Output the (X, Y) coordinate of the center of the cell containing the given text.  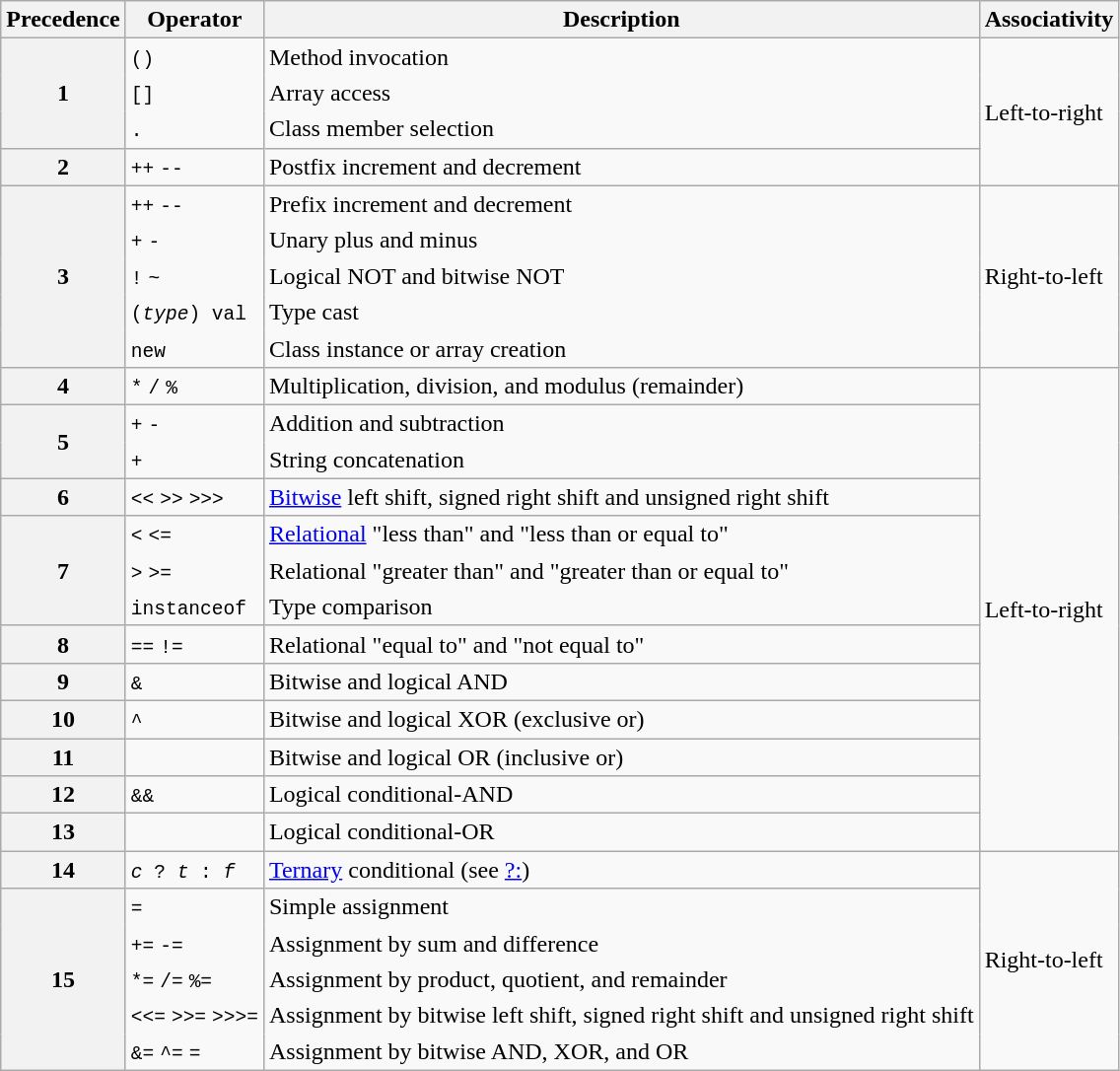
1 (63, 93)
< <= (194, 535)
. (194, 130)
Class instance or array creation (621, 349)
2 (63, 167)
Simple assignment (621, 907)
= (194, 907)
Ternary conditional (see ?:) (621, 870)
Logical NOT and bitwise NOT (621, 276)
Postfix increment and decrement (621, 167)
11 (63, 756)
<< >> >>> (194, 497)
* / % (194, 386)
Assignment by product, quotient, and remainder (621, 980)
Logical conditional-AND (621, 795)
c ? t : f (194, 870)
<<= >>= >>>= (194, 1016)
Multiplication, division, and modulus (remainder) (621, 386)
Method invocation (621, 57)
^ (194, 719)
Relational "greater than" and "greater than or equal to" (621, 570)
Array access (621, 93)
Addition and subtraction (621, 422)
10 (63, 719)
& (194, 681)
15 (63, 979)
instanceof (194, 607)
Assignment by sum and difference (621, 943)
4 (63, 386)
5 (63, 442)
Bitwise left shift, signed right shift and unsigned right shift (621, 497)
*= /= %= (194, 980)
Precedence (63, 20)
Bitwise and logical AND (621, 681)
+ (194, 460)
Prefix increment and decrement (621, 203)
() (194, 57)
Type cast (621, 312)
> >= (194, 570)
Bitwise and logical XOR (exclusive or) (621, 719)
Type comparison (621, 607)
[] (194, 93)
Bitwise and logical OR (inclusive or) (621, 756)
6 (63, 497)
Class member selection (621, 130)
7 (63, 570)
13 (63, 832)
(type) val (194, 312)
== != (194, 644)
new (194, 349)
&= ^= = (194, 1051)
Logical conditional-OR (621, 832)
Unary plus and minus (621, 241)
String concatenation (621, 460)
Associativity (1049, 20)
+= -= (194, 943)
Description (621, 20)
&& (194, 795)
Relational "less than" and "less than or equal to" (621, 535)
12 (63, 795)
Assignment by bitwise left shift, signed right shift and unsigned right shift (621, 1016)
Operator (194, 20)
14 (63, 870)
3 (63, 276)
Relational "equal to" and "not equal to" (621, 644)
8 (63, 644)
Assignment by bitwise AND, XOR, and OR (621, 1051)
! ~ (194, 276)
9 (63, 681)
